Return (X, Y) of the center of cell containing provided text 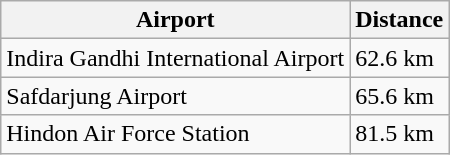
62.6 km (400, 58)
65.6 km (400, 96)
Indira Gandhi International Airport (176, 58)
81.5 km (400, 134)
Distance (400, 20)
Safdarjung Airport (176, 96)
Airport (176, 20)
Hindon Air Force Station (176, 134)
